Capture the cell that displays the provided text and extract its (X, Y) central coordinate. 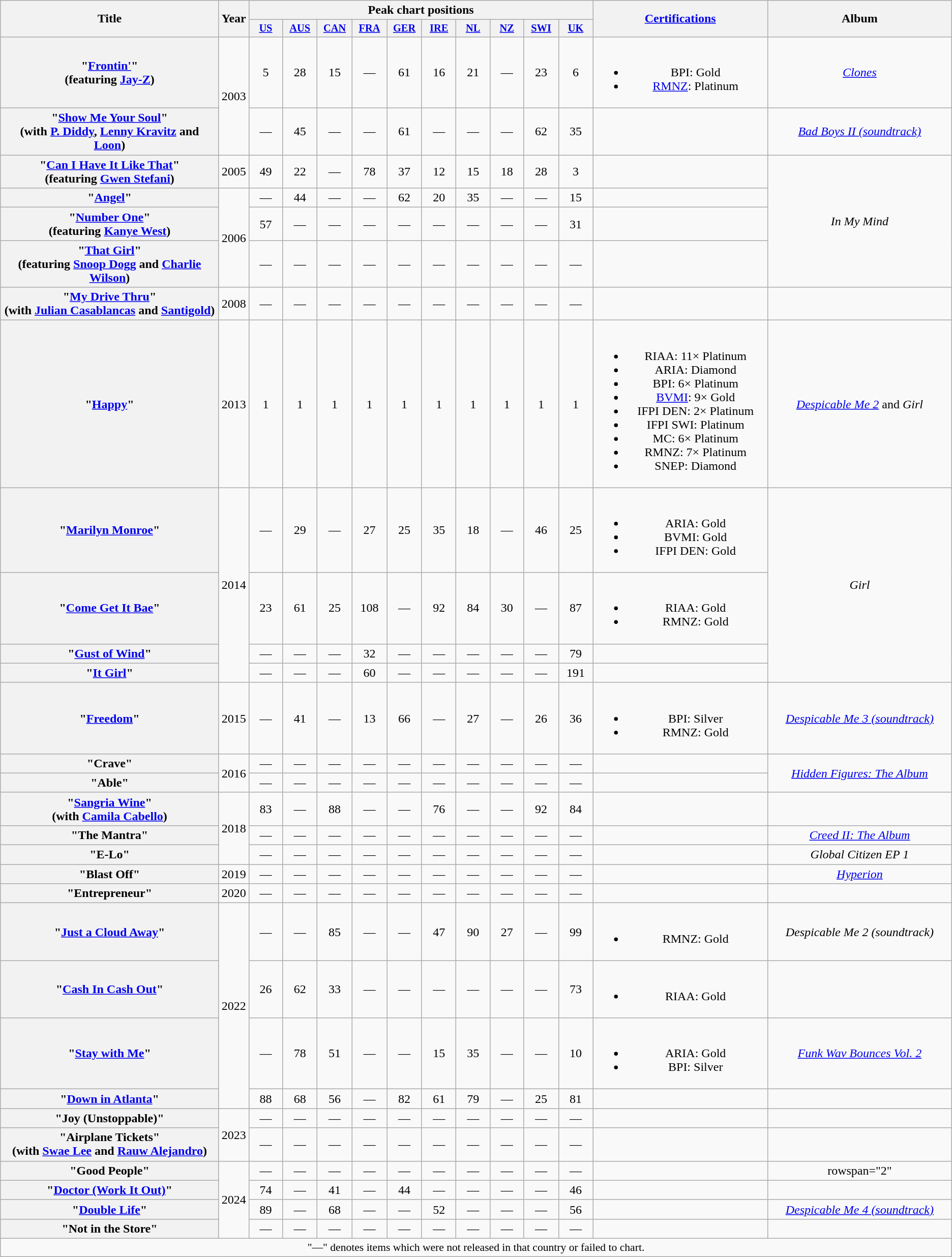
ARIA: GoldBVMI: GoldIFPI DEN: Gold (680, 530)
Creed II: The Album (860, 835)
2024 (234, 1200)
BPI: SilverRMNZ: Gold (680, 718)
89 (265, 1209)
2005 (234, 172)
90 (473, 932)
"Good People" (110, 1171)
NZ (508, 28)
49 (265, 172)
NL (473, 28)
"Marilyn Monroe" (110, 530)
"Entrepreneur" (110, 893)
2020 (234, 893)
"Gust of Wind" (110, 653)
Despicable Me 3 (soundtrack) (860, 718)
20 (439, 198)
UK (576, 28)
5 (265, 72)
ARIA: GoldBPI: Silver (680, 1054)
Hyperion (860, 874)
"Not in the Store" (110, 1229)
Despicable Me 2 and Girl (860, 404)
"That Girl"(featuring Snoop Dogg and Charlie Wilson) (110, 264)
108 (369, 608)
2022 (234, 1006)
RIAA: GoldRMNZ: Gold (680, 608)
"Blast Off" (110, 874)
SWI (541, 28)
AUS (300, 28)
"It Girl" (110, 673)
16 (439, 72)
82 (405, 1099)
"—" denotes items which were not released in that country or failed to chart. (476, 1247)
"Crave" (110, 763)
Global Citizen EP 1 (860, 855)
57 (265, 224)
13 (369, 718)
2008 (234, 304)
12 (439, 172)
3 (576, 172)
52 (439, 1209)
"Come Get It Bae" (110, 608)
51 (335, 1054)
RMNZ: Gold (680, 932)
45 (300, 132)
2023 (234, 1135)
BPI: GoldRMNZ: Platinum (680, 72)
66 (405, 718)
In My Mind (860, 221)
RIAA: 11× PlatinumARIA: DiamondBPI: 6× PlatinumBVMI: 9× GoldIFPI DEN: 2× PlatinumIFPI SWI: PlatinumMC: 6× PlatinumRMNZ: 7× PlatinumSNEP: Diamond (680, 404)
"Freedom" (110, 718)
85 (335, 932)
"Airplane Tickets"(with Swae Lee and Rauw Alejandro) (110, 1144)
21 (473, 72)
"Stay with Me" (110, 1054)
Title (110, 19)
Certifications (680, 19)
rowspan="2" (860, 1171)
"Can I Have It Like That"(featuring Gwen Stefani) (110, 172)
32 (369, 653)
2003 (234, 96)
GER (405, 28)
83 (265, 809)
IRE (439, 28)
2016 (234, 773)
37 (405, 172)
"Angel" (110, 198)
Album (860, 19)
"Frontin'"(featuring Jay-Z) (110, 72)
191 (576, 673)
"Joy (Unstoppable)" (110, 1118)
10 (576, 1054)
Despicable Me 4 (soundtrack) (860, 1209)
"Down in Atlanta" (110, 1099)
"Show Me Your Soul"(with P. Diddy, Lenny Kravitz and Loon) (110, 132)
60 (369, 673)
Clones (860, 72)
29 (300, 530)
"Number One"(featuring Kanye West) (110, 224)
2015 (234, 718)
73 (576, 990)
Girl (860, 585)
"Doctor (Work It Out)" (110, 1190)
"Just a Cloud Away" (110, 932)
"Able" (110, 783)
US (265, 28)
31 (576, 224)
2018 (234, 828)
Year (234, 19)
2013 (234, 404)
22 (300, 172)
Peak chart positions (421, 10)
47 (439, 932)
"My Drive Thru"(with Julian Casablancas and Santigold) (110, 304)
33 (335, 990)
76 (439, 809)
RIAA: Gold (680, 990)
CAN (335, 28)
6 (576, 72)
36 (576, 718)
2019 (234, 874)
2006 (234, 238)
Funk Wav Bounces Vol. 2 (860, 1054)
2014 (234, 585)
Hidden Figures: The Album (860, 773)
FRA (369, 28)
"Cash In Cash Out" (110, 990)
"Happy" (110, 404)
"Sangria Wine"(with Camila Cabello) (110, 809)
87 (576, 608)
Bad Boys II (soundtrack) (860, 132)
81 (576, 1099)
30 (508, 608)
99 (576, 932)
74 (265, 1190)
"Double Life" (110, 1209)
"The Mantra" (110, 835)
Despicable Me 2 (soundtrack) (860, 932)
"E-Lo" (110, 855)
